Determine the [X, Y] coordinate at the center of the cell enclosing the given text.  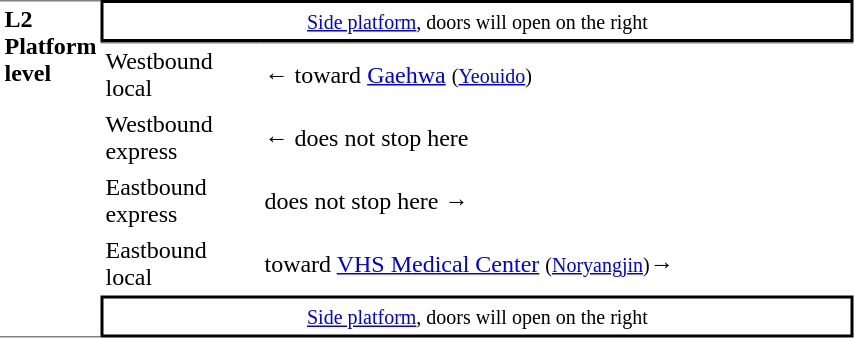
L2Platform level [50, 169]
Eastbound local [180, 264]
Westbound local [180, 74]
Westbound express [180, 138]
← does not stop here [557, 138]
does not stop here → [557, 202]
toward VHS Medical Center (Noryangjin)→ [557, 264]
← toward Gaehwa (Yeouido) [557, 74]
Eastbound express [180, 202]
